Capture the cell that displays the provided text and extract its [X, Y] central coordinate. 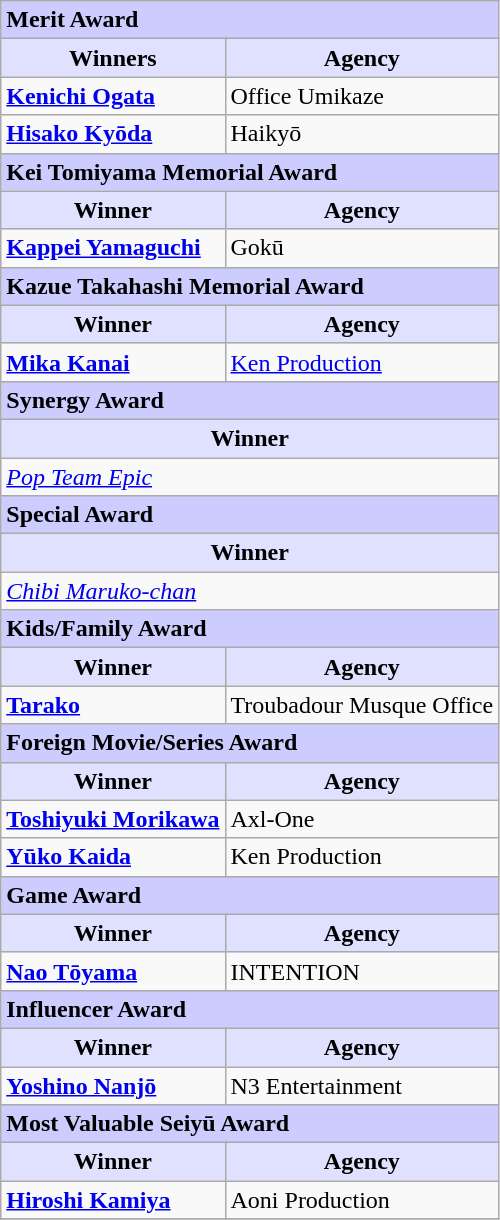
Pop Team Epic [250, 477]
Kappei Yamaguchi [113, 248]
Toshiyuki Morikawa [113, 819]
Most Valuable Seiyū Award [250, 1124]
Hiroshi Kamiya [113, 1200]
Nao Tōyama [113, 971]
Gokū [362, 248]
Aoni Production [362, 1200]
N3 Entertainment [362, 1085]
Synergy Award [250, 400]
Mika Kanai [113, 362]
Hisako Kyōda [113, 134]
Winners [113, 58]
Chibi Maruko-chan [250, 591]
Merit Award [250, 20]
INTENTION [362, 971]
Yūko Kaida [113, 857]
Special Award [250, 515]
Kenichi Ogata [113, 96]
Foreign Movie/Series Award [250, 743]
Influencer Award [250, 1009]
Tarako [113, 705]
Office Umikaze [362, 96]
Kei Tomiyama Memorial Award [250, 172]
Haikyō [362, 134]
Game Award [250, 895]
Troubadour Musque Office [362, 705]
Kazue Takahashi Memorial Award [250, 286]
Axl-One [362, 819]
Kids/Family Award [250, 629]
Yoshino Nanjō [113, 1085]
